Search for the cell housing the specified text and yield its [x, y] center coordinate. 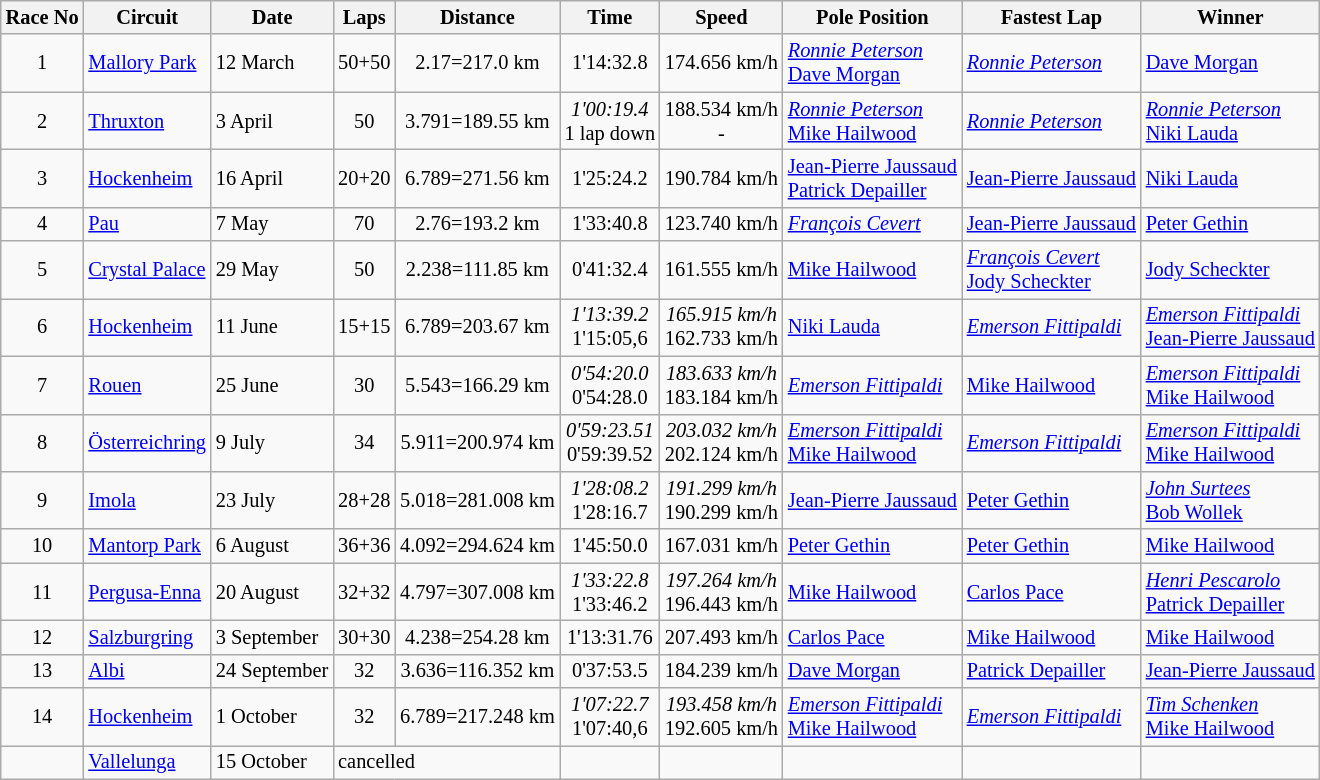
6.789=203.67 km [477, 327]
123.740 km/h [722, 224]
13 [42, 671]
7 May [272, 224]
1'45:50.0 [610, 546]
8 [42, 443]
1'00:19.41 lap down [610, 121]
Ronnie Peterson Dave Morgan [872, 63]
15+15 [364, 327]
16 April [272, 178]
0'41:32.4 [610, 270]
23 July [272, 500]
1'13:39.21'15:05,6 [610, 327]
20 August [272, 592]
6 [42, 327]
1 October [272, 717]
20+20 [364, 178]
Emerson Fittipaldi Jean-Pierre Jaussaud [1230, 327]
Fastest Lap [1052, 17]
203.032 km/h202.124 km/h [722, 443]
25 June [272, 385]
Speed [722, 17]
15 October [272, 762]
Albi [146, 671]
Ronnie Peterson Niki Lauda [1230, 121]
1'14:32.8 [610, 63]
Crystal Palace [146, 270]
207.493 km/h [722, 637]
Pole Position [872, 17]
3.636=116.352 km [477, 671]
Pergusa-Enna [146, 592]
5.911=200.974 km [477, 443]
Salzburgring [146, 637]
1'33:22.81'33:46.2 [610, 592]
3 [42, 178]
Mantorp Park [146, 546]
Henri Pescarolo Patrick Depailler [1230, 592]
30+30 [364, 637]
197.264 km/h196.443 km/h [722, 592]
9 [42, 500]
4.092=294.624 km [477, 546]
3.791=189.55 km [477, 121]
14 [42, 717]
Vallelunga [146, 762]
3 September [272, 637]
9 July [272, 443]
4.797=307.008 km [477, 592]
2.238=111.85 km [477, 270]
188.534 km/h- [722, 121]
2 [42, 121]
70 [364, 224]
191.299 km/h190.299 km/h [722, 500]
0'59:23.510'59:39.52 [610, 443]
24 September [272, 671]
Thruxton [146, 121]
161.555 km/h [722, 270]
34 [364, 443]
30 [364, 385]
6 August [272, 546]
4.238=254.28 km [477, 637]
0'37:53.5 [610, 671]
10 [42, 546]
Winner [1230, 17]
12 March [272, 63]
Pau [146, 224]
John Surtees Bob Wollek [1230, 500]
Race No [42, 17]
Distance [477, 17]
2.17=217.0 km [477, 63]
3 April [272, 121]
François Cevert Jody Scheckter [1052, 270]
167.031 km/h [722, 546]
1'07:22.71'07:40,6 [610, 717]
Mallory Park [146, 63]
5.018=281.008 km [477, 500]
Ronnie Peterson Mike Hailwood [872, 121]
1'28:08.21'28:16.7 [610, 500]
183.633 km/h183.184 km/h [722, 385]
7 [42, 385]
28+28 [364, 500]
1'13:31.76 [610, 637]
32+32 [364, 592]
Jean-Pierre Jaussaud Patrick Depailler [872, 178]
12 [42, 637]
1 [42, 63]
29 May [272, 270]
4 [42, 224]
5.543=166.29 km [477, 385]
36+36 [364, 546]
Rouen [146, 385]
190.784 km/h [722, 178]
5 [42, 270]
Jody Scheckter [1230, 270]
1'25:24.2 [610, 178]
0'54:20.00'54:28.0 [610, 385]
11 June [272, 327]
Circuit [146, 17]
6.789=271.56 km [477, 178]
193.458 km/h192.605 km/h [722, 717]
Patrick Depailler [1052, 671]
Laps [364, 17]
6.789=217.248 km [477, 717]
165.915 km/h162.733 km/h [722, 327]
Imola [146, 500]
50+50 [364, 63]
174.656 km/h [722, 63]
184.239 km/h [722, 671]
2.76=193.2 km [477, 224]
Time [610, 17]
cancelled [446, 762]
François Cevert [872, 224]
Tim Schenken Mike Hailwood [1230, 717]
Date [272, 17]
1'33:40.8 [610, 224]
Österreichring [146, 443]
11 [42, 592]
